Extract the [x, y] coordinate from the center of the cell holding the provided text.  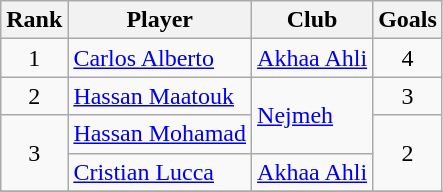
Cristian Lucca [160, 172]
Hassan Mohamad [160, 134]
1 [34, 58]
Rank [34, 20]
4 [408, 58]
Carlos Alberto [160, 58]
Nejmeh [312, 115]
Goals [408, 20]
Club [312, 20]
Player [160, 20]
Hassan Maatouk [160, 96]
